Return the (x, y) coordinate for the center point of the cell that contains the specified text.  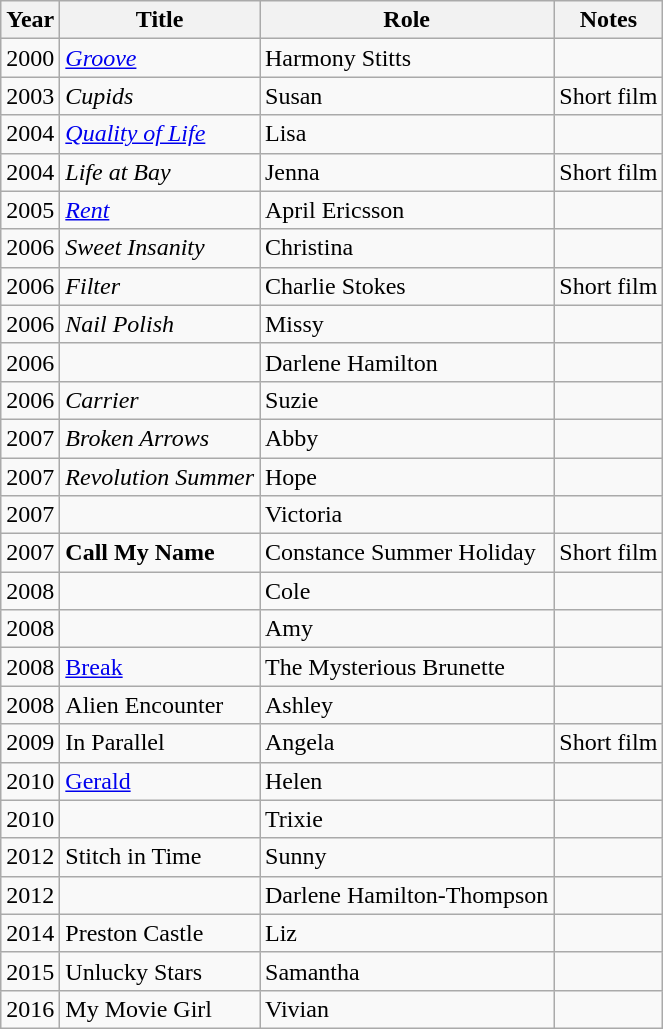
Notes (608, 20)
Groove (160, 58)
2000 (30, 58)
2003 (30, 96)
Sunny (407, 857)
Suzie (407, 400)
Christina (407, 248)
2005 (30, 210)
Lisa (407, 134)
Cole (407, 591)
Victoria (407, 515)
Helen (407, 781)
2009 (30, 743)
April Ericsson (407, 210)
In Parallel (160, 743)
Abby (407, 438)
Alien Encounter (160, 705)
Susan (407, 96)
Stitch in Time (160, 857)
Life at Bay (160, 172)
2016 (30, 1009)
Sweet Insanity (160, 248)
My Movie Girl (160, 1009)
Vivian (407, 1009)
Harmony Stitts (407, 58)
Unlucky Stars (160, 971)
Charlie Stokes (407, 286)
Gerald (160, 781)
2015 (30, 971)
Angela (407, 743)
Missy (407, 324)
Break (160, 667)
Ashley (407, 705)
Carrier (160, 400)
Quality of Life (160, 134)
Liz (407, 933)
The Mysterious Brunette (407, 667)
Cupids (160, 96)
Year (30, 20)
Call My Name (160, 553)
Jenna (407, 172)
Revolution Summer (160, 477)
Broken Arrows (160, 438)
Filter (160, 286)
Nail Polish (160, 324)
Rent (160, 210)
Trixie (407, 819)
Samantha (407, 971)
Preston Castle (160, 933)
Hope (407, 477)
Title (160, 20)
Amy (407, 629)
Constance Summer Holiday (407, 553)
Darlene Hamilton-Thompson (407, 895)
Darlene Hamilton (407, 362)
2014 (30, 933)
Role (407, 20)
